Output the [X, Y] coordinate of the center of the cell containing the given text.  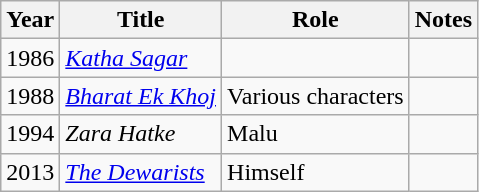
Malu [316, 134]
Katha Sagar [141, 58]
Notes [443, 20]
Bharat Ek Khoj [141, 96]
Various characters [316, 96]
Himself [316, 172]
Title [141, 20]
Role [316, 20]
2013 [30, 172]
The Dewarists [141, 172]
1994 [30, 134]
1986 [30, 58]
1988 [30, 96]
Year [30, 20]
Zara Hatke [141, 134]
